Scan for the cell matching the given text and deliver its (X, Y) coordinate at center. 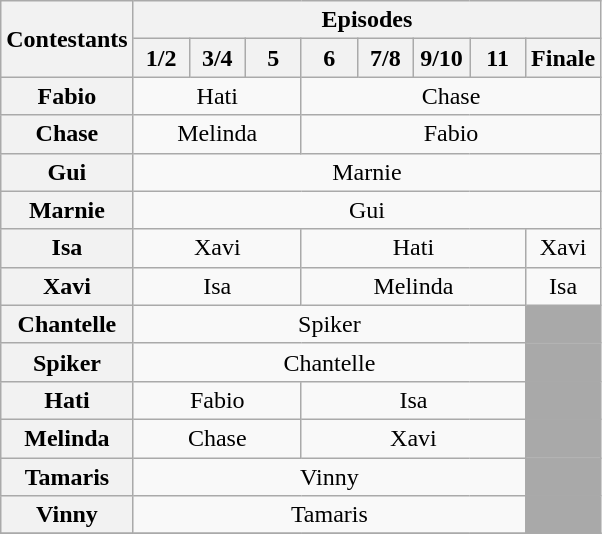
1/2 (161, 58)
5 (273, 58)
6 (329, 58)
Episodes (367, 20)
9/10 (441, 58)
Contestants (67, 39)
Finale (564, 58)
11 (498, 58)
7/8 (385, 58)
3/4 (217, 58)
